Extract the (X, Y) coordinate from the center of the cell holding the provided text.  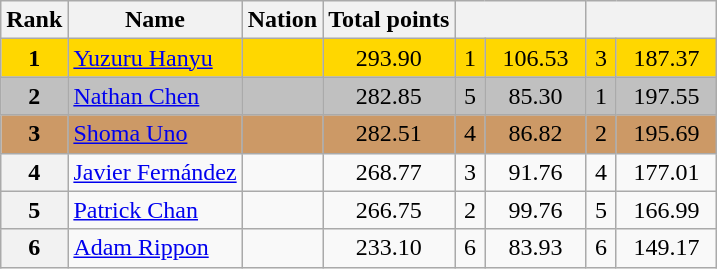
Rank (34, 20)
Nation (282, 20)
Yuzuru Hanyu (155, 58)
99.76 (536, 210)
Nathan Chen (155, 96)
Total points (389, 20)
177.01 (666, 172)
106.53 (536, 58)
Name (155, 20)
282.51 (389, 134)
195.69 (666, 134)
Patrick Chan (155, 210)
149.17 (666, 248)
Shoma Uno (155, 134)
187.37 (666, 58)
83.93 (536, 248)
233.10 (389, 248)
166.99 (666, 210)
85.30 (536, 96)
293.90 (389, 58)
86.82 (536, 134)
91.76 (536, 172)
Javier Fernández (155, 172)
268.77 (389, 172)
197.55 (666, 96)
266.75 (389, 210)
Adam Rippon (155, 248)
282.85 (389, 96)
